Identify which cell holds the provided text, then report its [X, Y] central coordinate. 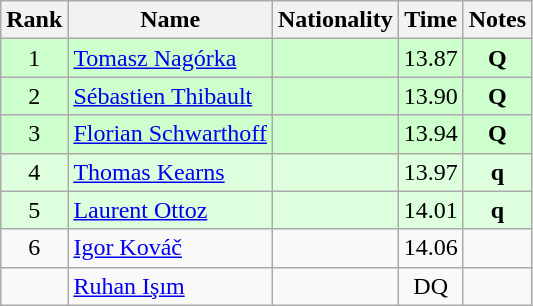
DQ [430, 286]
Ruhan Işım [170, 286]
6 [34, 248]
14.01 [430, 210]
Sébastien Thibault [170, 96]
13.94 [430, 134]
Rank [34, 20]
Igor Kováč [170, 248]
Nationality [335, 20]
13.97 [430, 172]
Tomasz Nagórka [170, 58]
13.87 [430, 58]
Notes [497, 20]
Laurent Ottoz [170, 210]
Name [170, 20]
4 [34, 172]
3 [34, 134]
Time [430, 20]
5 [34, 210]
2 [34, 96]
Thomas Kearns [170, 172]
Florian Schwarthoff [170, 134]
13.90 [430, 96]
14.06 [430, 248]
1 [34, 58]
